Locate the cell with the specified text and output its [x, y] center coordinate. 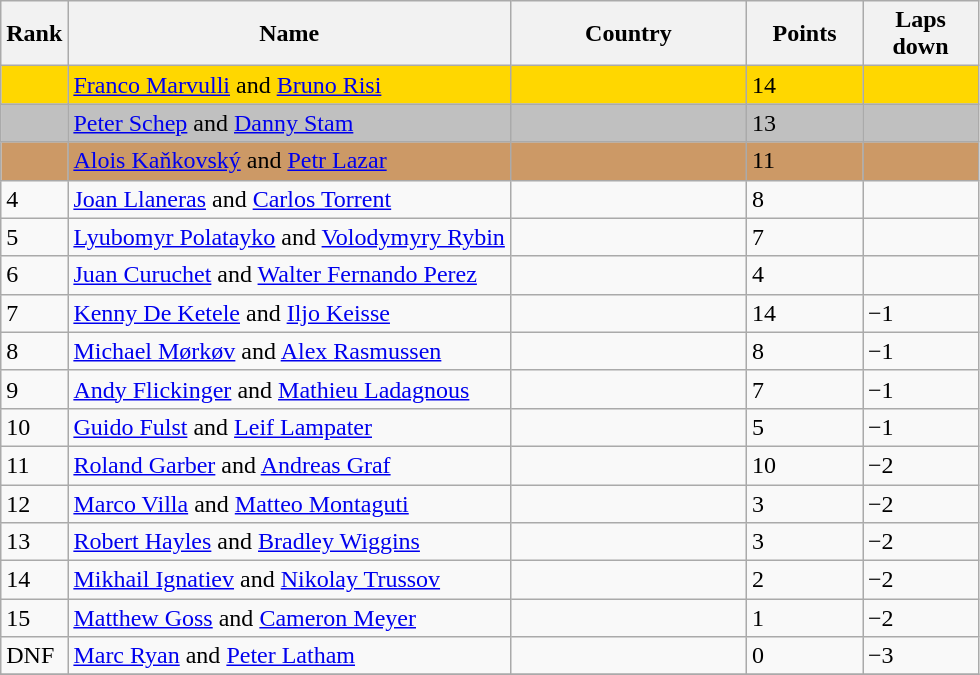
Andy Flickinger and Mathieu Ladagnous [290, 389]
9 [34, 389]
6 [34, 275]
Franco Marvulli and Bruno Risi [290, 85]
0 [804, 656]
Michael Mørkøv and Alex Rasmussen [290, 351]
Rank [34, 34]
Lyubomyr Polatayko and Volodymyry Rybin [290, 237]
Robert Hayles and Bradley Wiggins [290, 542]
Roland Garber and Andreas Graf [290, 465]
Peter Schep and Danny Stam [290, 123]
Juan Curuchet and Walter Fernando Perez [290, 275]
Laps down [921, 34]
Name [290, 34]
Guido Fulst and Leif Lampater [290, 427]
Kenny De Ketele and Iljo Keisse [290, 313]
Marc Ryan and Peter Latham [290, 656]
−3 [921, 656]
Mikhail Ignatiev and Nikolay Trussov [290, 580]
Marco Villa and Matteo Montaguti [290, 503]
2 [804, 580]
Matthew Goss and Cameron Meyer [290, 618]
15 [34, 618]
1 [804, 618]
Country [628, 34]
DNF [34, 656]
Points [804, 34]
12 [34, 503]
Joan Llaneras and Carlos Torrent [290, 199]
Alois Kaňkovský and Petr Lazar [290, 161]
